From the cell containing the given text, extract its center point as [X, Y] coordinate. 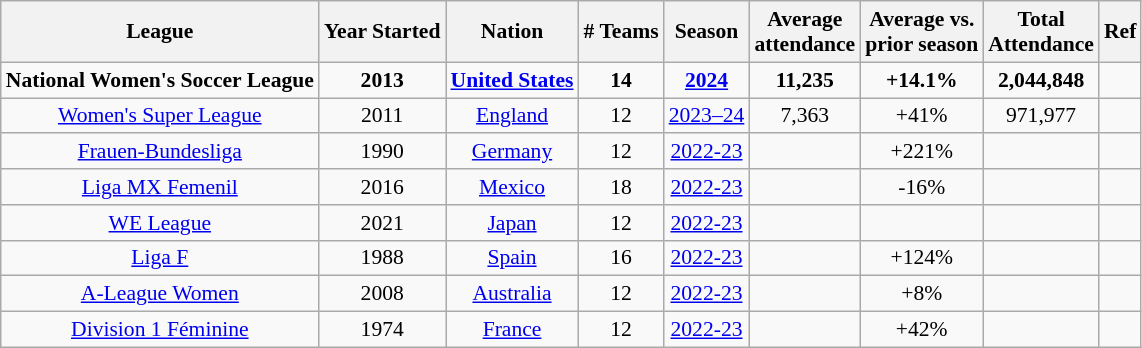
Ref [1120, 32]
2016 [382, 187]
Averageattendance [804, 32]
18 [622, 187]
Nation [512, 32]
+124% [922, 258]
Australia [512, 294]
1988 [382, 258]
-16% [922, 187]
16 [622, 258]
League [160, 32]
Liga MX Femenil [160, 187]
Season [707, 32]
National Women's Soccer League [160, 80]
2,044,848 [1041, 80]
Spain [512, 258]
Mexico [512, 187]
Germany [512, 152]
2021 [382, 223]
2011 [382, 116]
Frauen-Bundesliga [160, 152]
Liga F [160, 258]
+8% [922, 294]
WE League [160, 223]
United States [512, 80]
A-League Women [160, 294]
+42% [922, 330]
971,977 [1041, 116]
2008 [382, 294]
1990 [382, 152]
Average vs. prior season [922, 32]
2024 [707, 80]
+14.1% [922, 80]
7,363 [804, 116]
+41% [922, 116]
England [512, 116]
Year Started [382, 32]
1974 [382, 330]
Total Attendance [1041, 32]
14 [622, 80]
2013 [382, 80]
11,235 [804, 80]
# Teams [622, 32]
France [512, 330]
Japan [512, 223]
2023–24 [707, 116]
+221% [922, 152]
Women's Super League [160, 116]
Division 1 Féminine [160, 330]
